Extract the [X, Y] coordinate from the center of the cell holding the provided text.  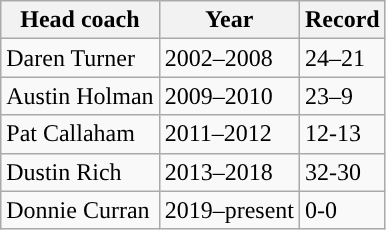
Austin Holman [80, 96]
Donnie Curran [80, 210]
2009–2010 [229, 96]
Pat Callaham [80, 134]
Record [343, 20]
Year [229, 20]
12-13 [343, 134]
Dustin Rich [80, 172]
Head coach [80, 20]
32-30 [343, 172]
2019–present [229, 210]
2011–2012 [229, 134]
24–21 [343, 58]
0-0 [343, 210]
Daren Turner [80, 58]
23–9 [343, 96]
2013–2018 [229, 172]
2002–2008 [229, 58]
